Capture the cell that displays the provided text and extract its [x, y] central coordinate. 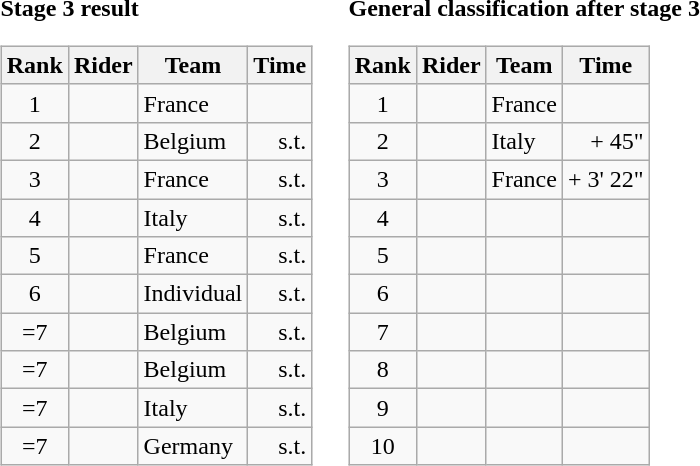
Germany [193, 446]
8 [382, 370]
+ 45" [606, 141]
7 [382, 332]
9 [382, 408]
Individual [193, 294]
+ 3' 22" [606, 179]
10 [382, 446]
